Detect which cell encompasses the target text, then output its [x, y] center coordinate. 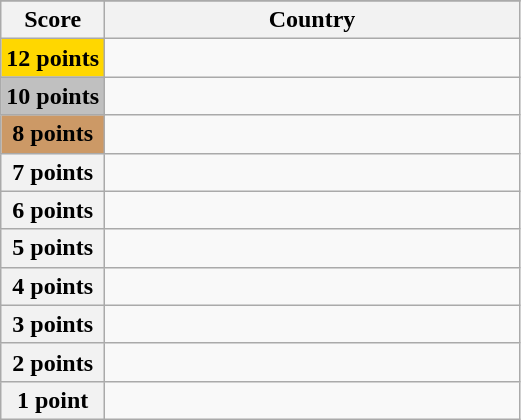
6 points [53, 210]
Score [53, 20]
3 points [53, 324]
7 points [53, 172]
10 points [53, 96]
8 points [53, 134]
1 point [53, 400]
2 points [53, 362]
12 points [53, 58]
4 points [53, 286]
Country [312, 20]
5 points [53, 248]
